Find where the given text appears and provide that cell's center as (x, y) coordinate. 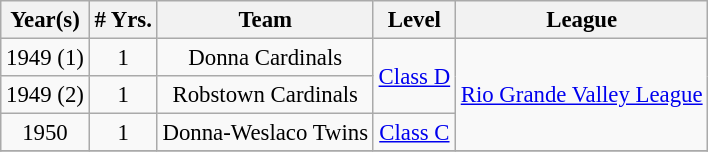
Donna Cardinals (265, 58)
# Yrs. (123, 20)
1950 (45, 133)
Rio Grande Valley League (581, 96)
Year(s) (45, 20)
Team (265, 20)
Robstown Cardinals (265, 95)
League (581, 20)
Donna-Weslaco Twins (265, 133)
Class C (414, 133)
Level (414, 20)
Class D (414, 76)
1949 (1) (45, 58)
1949 (2) (45, 95)
